Determine the (X, Y) coordinate at the center of the cell enclosing the given text.  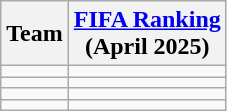
Team (35, 34)
FIFA Ranking(April 2025) (147, 34)
